Output the [X, Y] coordinate of the center of the cell containing the given text.  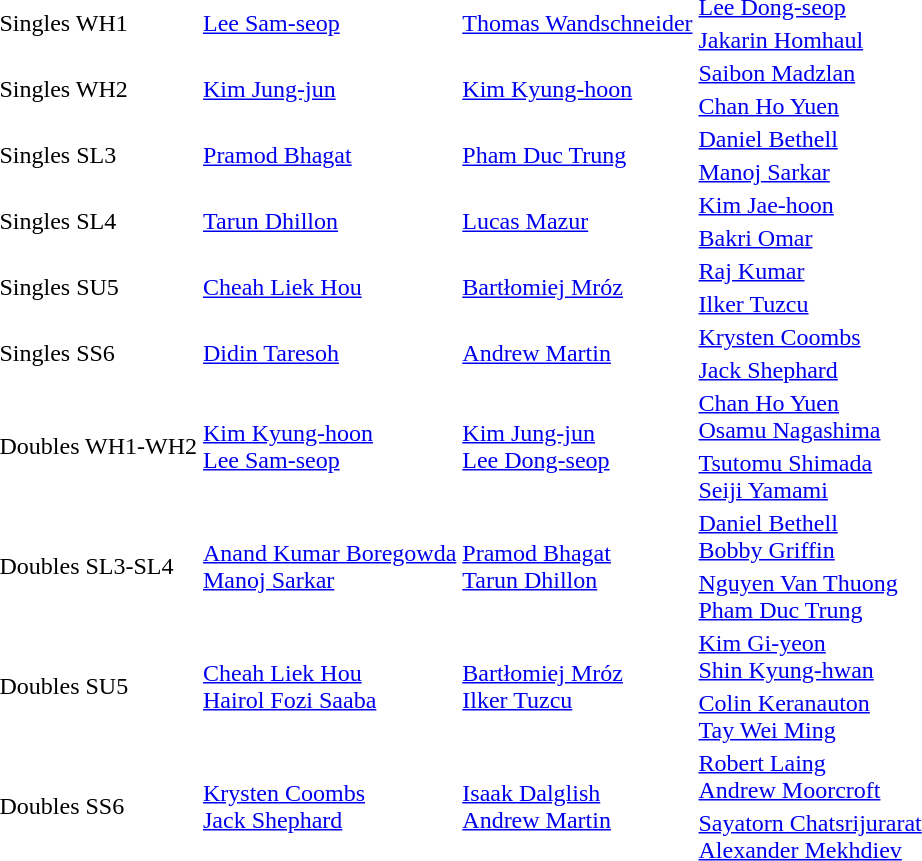
Anand Kumar Boregowda Manoj Sarkar [330, 566]
Bartłomiej Mróz Ilker Tuzcu [578, 686]
Kim Jung-jun Lee Dong-seop [578, 446]
Didin Taresoh [330, 354]
Tarun Dhillon [330, 222]
Bartłomiej Mróz [578, 288]
Kim Jung-jun [330, 90]
Pramod Bhagat [330, 156]
Cheah Liek Hou Hairol Fozi Saaba [330, 686]
Kim Kyung-hoon Lee Sam-seop [330, 446]
Andrew Martin [578, 354]
Kim Kyung-hoon [578, 90]
Lucas Mazur [578, 222]
Pham Duc Trung [578, 156]
Cheah Liek Hou [330, 288]
Pramod Bhagat Tarun Dhillon [578, 566]
